Scan for the cell matching the given text and deliver its [x, y] coordinate at center. 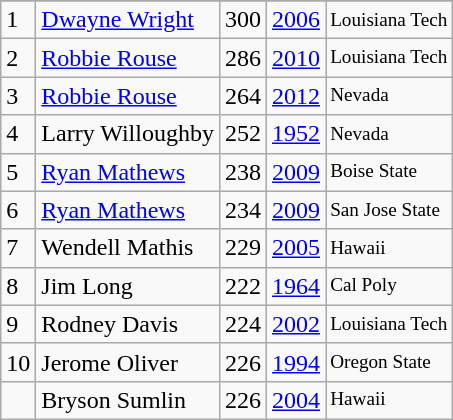
2005 [296, 248]
300 [242, 20]
Larry Willoughby [128, 134]
9 [18, 324]
Boise State [389, 172]
Jim Long [128, 286]
2006 [296, 20]
1 [18, 20]
7 [18, 248]
Wendell Mathis [128, 248]
Dwayne Wright [128, 20]
1952 [296, 134]
2 [18, 58]
8 [18, 286]
Oregon State [389, 362]
222 [242, 286]
5 [18, 172]
6 [18, 210]
229 [242, 248]
252 [242, 134]
1994 [296, 362]
Rodney Davis [128, 324]
3 [18, 96]
Bryson Sumlin [128, 400]
4 [18, 134]
2004 [296, 400]
Jerome Oliver [128, 362]
1964 [296, 286]
238 [242, 172]
2010 [296, 58]
224 [242, 324]
Cal Poly [389, 286]
2012 [296, 96]
San Jose State [389, 210]
264 [242, 96]
10 [18, 362]
2002 [296, 324]
234 [242, 210]
286 [242, 58]
